Scan for the cell matching the given text and deliver its [X, Y] coordinate at center. 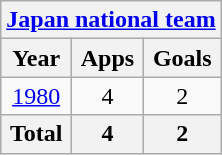
Total [36, 134]
Goals [182, 58]
Year [36, 58]
Apps [108, 58]
1980 [36, 96]
Japan national team [111, 20]
